Capture the cell that displays the provided text and extract its [X, Y] central coordinate. 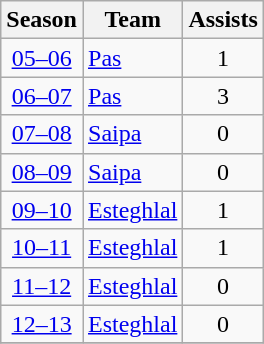
11–12 [42, 286]
09–10 [42, 210]
10–11 [42, 248]
12–13 [42, 324]
07–08 [42, 134]
06–07 [42, 96]
Assists [223, 20]
08–09 [42, 172]
05–06 [42, 58]
3 [223, 96]
Team [132, 20]
Season [42, 20]
